Return the (x, y) coordinate for the center point of the cell that contains the specified text.  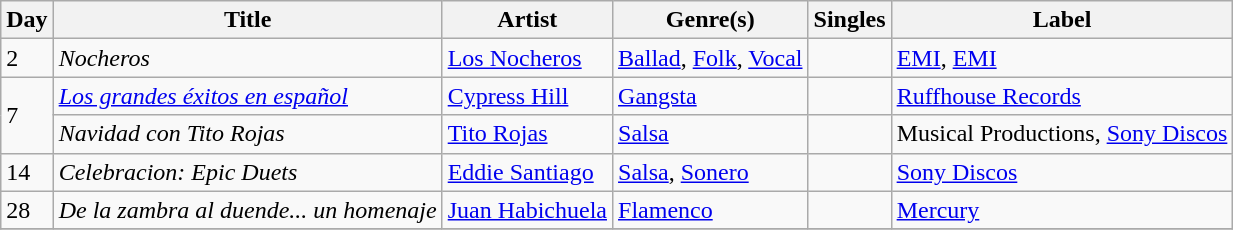
Mercury (1062, 210)
Flamenco (711, 210)
Artist (527, 20)
28 (27, 210)
Celebracion: Epic Duets (248, 172)
Salsa (711, 134)
De la zambra al duende... un homenaje (248, 210)
Cypress Hill (527, 96)
Los grandes éxitos en español (248, 96)
2 (27, 58)
Navidad con Tito Rojas (248, 134)
Nocheros (248, 58)
Title (248, 20)
EMI, EMI (1062, 58)
14 (27, 172)
Ballad, Folk, Vocal (711, 58)
Sony Discos (1062, 172)
Juan Habichuela (527, 210)
Eddie Santiago (527, 172)
Tito Rojas (527, 134)
Singles (850, 20)
Genre(s) (711, 20)
7 (27, 115)
Salsa, Sonero (711, 172)
Ruffhouse Records (1062, 96)
Los Nocheros (527, 58)
Label (1062, 20)
Musical Productions, Sony Discos (1062, 134)
Day (27, 20)
Gangsta (711, 96)
